Detect which cell encompasses the target text, then output its [x, y] center coordinate. 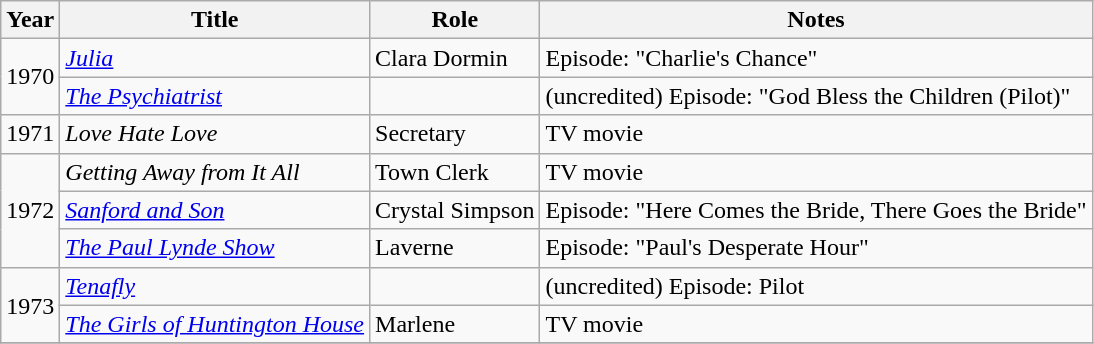
1970 [30, 77]
The Paul Lynde Show [215, 248]
Laverne [455, 248]
Clara Dormin [455, 58]
Getting Away from It All [215, 172]
Tenafly [215, 286]
Episode: "Charlie's Chance" [816, 58]
(uncredited) Episode: "God Bless the Children (Pilot)" [816, 96]
Sanford and Son [215, 210]
Crystal Simpson [455, 210]
Title [215, 20]
Marlene [455, 324]
Julia [215, 58]
The Psychiatrist [215, 96]
1973 [30, 305]
Love Hate Love [215, 134]
Notes [816, 20]
Town Clerk [455, 172]
Episode: "Paul's Desperate Hour" [816, 248]
1971 [30, 134]
Episode: "Here Comes the Bride, There Goes the Bride" [816, 210]
Year [30, 20]
The Girls of Huntington House [215, 324]
Secretary [455, 134]
1972 [30, 210]
Role [455, 20]
(uncredited) Episode: Pilot [816, 286]
